Extract the [X, Y] coordinate from the center of the cell holding the provided text.  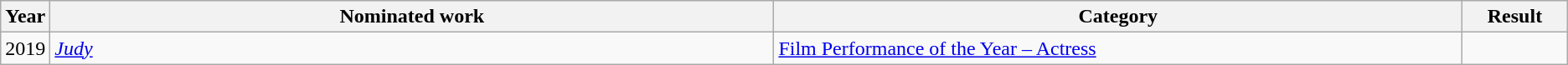
Year [25, 17]
Nominated work [412, 17]
Judy [412, 48]
Result [1515, 17]
Category [1118, 17]
Film Performance of the Year – Actress [1118, 48]
2019 [25, 48]
